Detect which cell encompasses the target text, then output its (x, y) center coordinate. 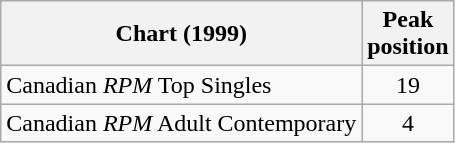
Peakposition (408, 34)
4 (408, 123)
Canadian RPM Adult Contemporary (182, 123)
19 (408, 85)
Canadian RPM Top Singles (182, 85)
Chart (1999) (182, 34)
